Scan for the cell matching the given text and deliver its [x, y] coordinate at center. 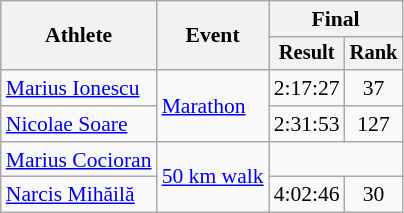
Result [307, 54]
Final [336, 19]
Narcis Mihăilă [79, 195]
Rank [374, 54]
2:31:53 [307, 124]
Marius Cocioran [79, 160]
30 [374, 195]
Marius Ionescu [79, 88]
127 [374, 124]
Marathon [213, 106]
37 [374, 88]
Event [213, 36]
Athlete [79, 36]
50 km walk [213, 178]
Nicolae Soare [79, 124]
4:02:46 [307, 195]
2:17:27 [307, 88]
